Find where the given text appears and provide that cell's center as [x, y] coordinate. 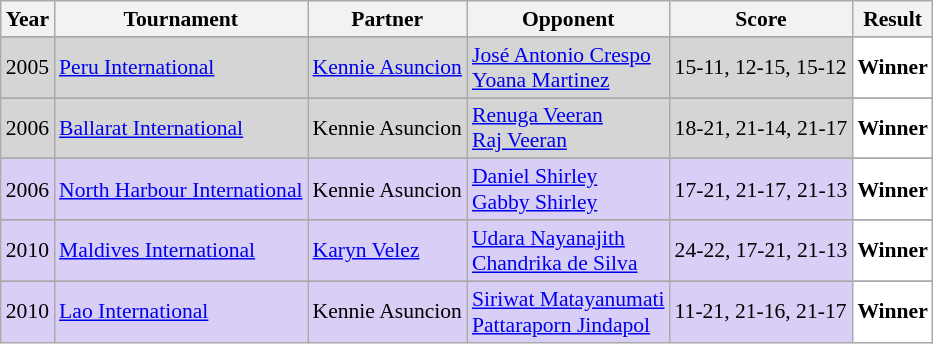
North Harbour International [181, 190]
Peru International [181, 68]
11-21, 21-16, 21-17 [762, 312]
Score [762, 19]
Opponent [568, 19]
Maldives International [181, 250]
Partner [388, 19]
Lao International [181, 312]
Ballarat International [181, 128]
José Antonio Crespo Yoana Martinez [568, 68]
Udara Nayanajith Chandrika de Silva [568, 250]
2005 [28, 68]
17-21, 21-17, 21-13 [762, 190]
18-21, 21-14, 21-17 [762, 128]
Siriwat Matayanumati Pattaraporn Jindapol [568, 312]
Tournament [181, 19]
Result [892, 19]
Daniel Shirley Gabby Shirley [568, 190]
24-22, 17-21, 21-13 [762, 250]
Year [28, 19]
15-11, 12-15, 15-12 [762, 68]
Renuga Veeran Raj Veeran [568, 128]
Karyn Velez [388, 250]
